Search for the cell housing the specified text and yield its (x, y) center coordinate. 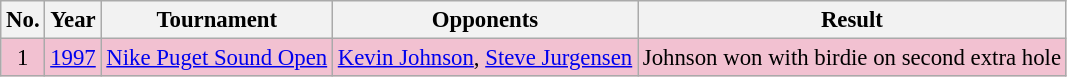
Year (73, 20)
Result (852, 20)
Nike Puget Sound Open (216, 58)
Kevin Johnson, Steve Jurgensen (484, 58)
1 (23, 58)
No. (23, 20)
Johnson won with birdie on second extra hole (852, 58)
Tournament (216, 20)
1997 (73, 58)
Opponents (484, 20)
